Output the (X, Y) coordinate of the center of the cell containing the given text.  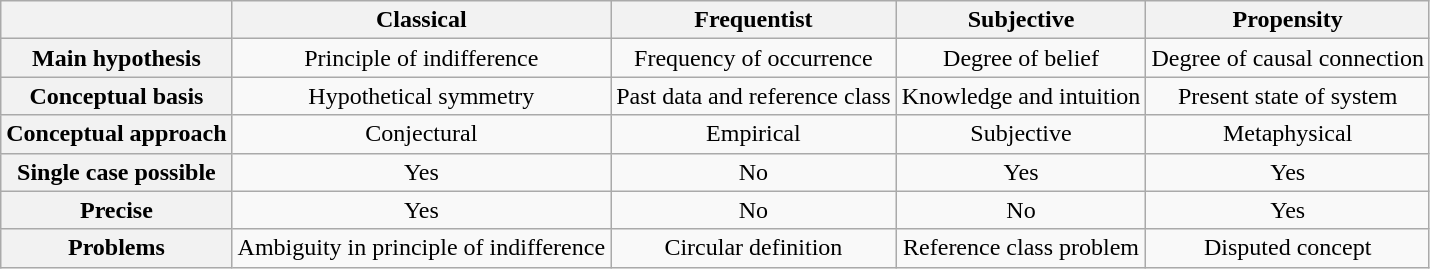
Past data and reference class (754, 96)
Main hypothesis (116, 58)
Precise (116, 210)
Knowledge and intuition (1021, 96)
Single case possible (116, 172)
Circular definition (754, 248)
Empirical (754, 134)
Conceptual basis (116, 96)
Frequentist (754, 20)
Problems (116, 248)
Propensity (1288, 20)
Hypothetical symmetry (422, 96)
Degree of belief (1021, 58)
Principle of indifference (422, 58)
Frequency of occurrence (754, 58)
Metaphysical (1288, 134)
Conjectural (422, 134)
Degree of causal connection (1288, 58)
Present state of system (1288, 96)
Reference class problem (1021, 248)
Classical (422, 20)
Conceptual approach (116, 134)
Disputed concept (1288, 248)
Ambiguity in principle of indifference (422, 248)
